Return the [x, y] coordinate for the center point of the cell that contains the specified text.  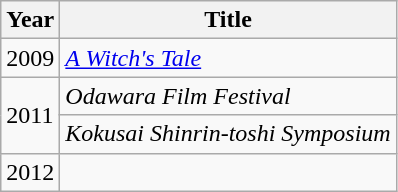
2009 [30, 58]
Year [30, 20]
Title [228, 20]
Kokusai Shinrin-toshi Symposium [228, 134]
A Witch's Tale [228, 58]
2011 [30, 115]
2012 [30, 172]
Odawara Film Festival [228, 96]
